Capture the cell that displays the provided text and extract its (x, y) central coordinate. 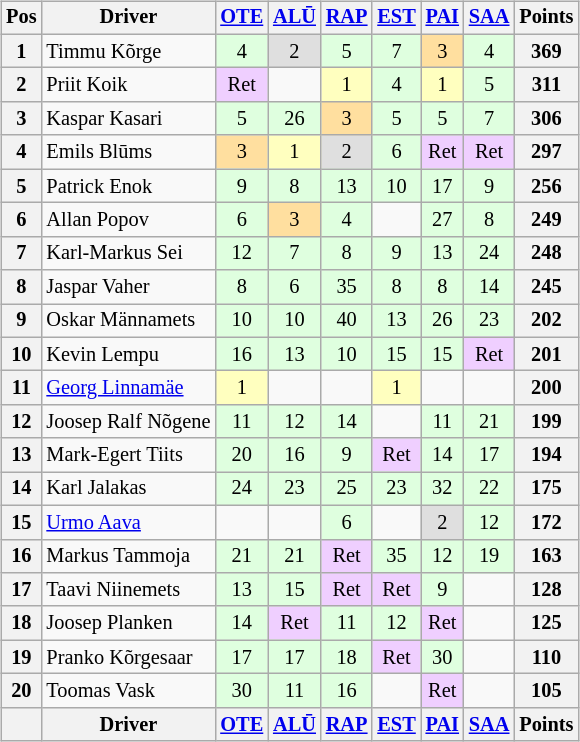
125 (546, 623)
Pranko Kõrgesaar (128, 657)
311 (546, 85)
256 (546, 186)
Patrick Enok (128, 186)
Karl Jalakas (128, 489)
Joosep Planken (128, 623)
25 (347, 489)
Jaspar Vaher (128, 287)
202 (546, 321)
248 (546, 253)
199 (546, 422)
Emils Blūms (128, 152)
32 (442, 489)
Kevin Lempu (128, 354)
249 (546, 220)
27 (442, 220)
175 (546, 489)
Oskar Männamets (128, 321)
369 (546, 51)
163 (546, 556)
201 (546, 354)
22 (489, 489)
245 (546, 287)
297 (546, 152)
200 (546, 388)
306 (546, 119)
Georg Linnamäe (128, 388)
172 (546, 522)
128 (546, 590)
Mark-Egert Tiits (128, 455)
110 (546, 657)
194 (546, 455)
Priit Koik (128, 85)
Joosep Ralf Nõgene (128, 422)
Markus Tammoja (128, 556)
40 (347, 321)
Taavi Niinemets (128, 590)
105 (546, 691)
Timmu Kõrge (128, 51)
Karl-Markus Sei (128, 253)
Urmo Aava (128, 522)
Allan Popov (128, 220)
Kaspar Kasari (128, 119)
Toomas Vask (128, 691)
Pos (21, 18)
